From the cell containing the given text, extract its center point as (x, y) coordinate. 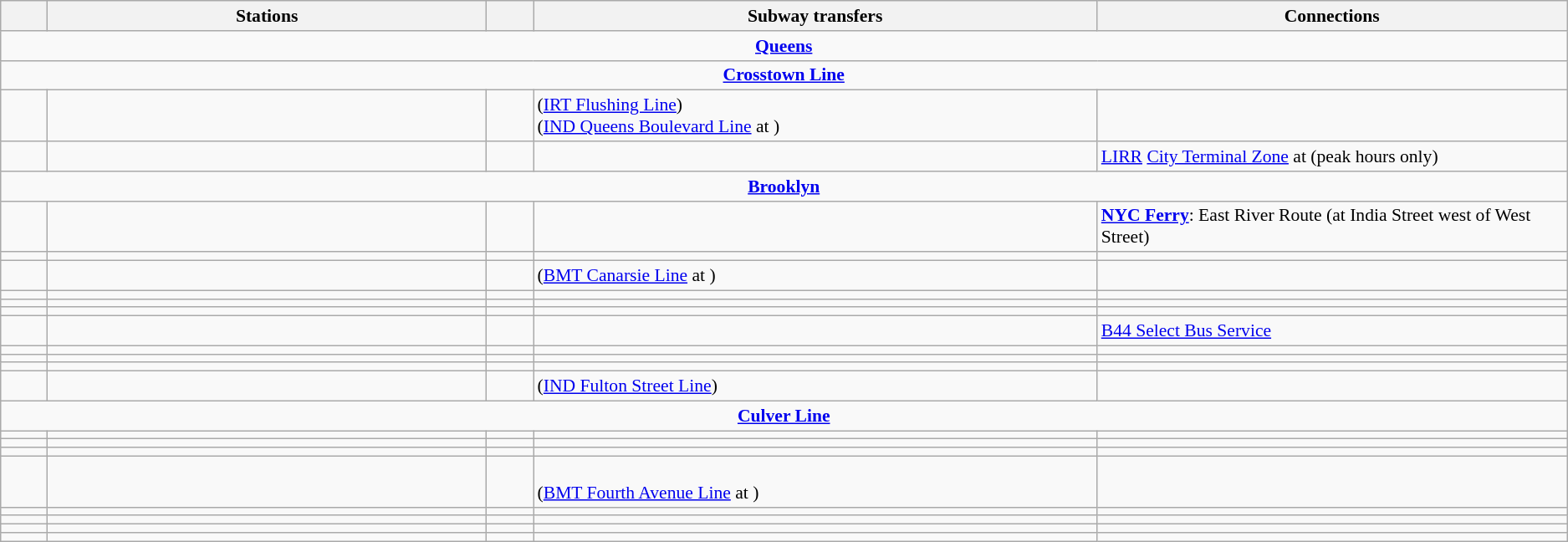
Subway transfers (815, 16)
Culver Line (784, 416)
LIRR City Terminal Zone at (peak hours only) (1332, 156)
(IRT Flushing Line) (IND Queens Boulevard Line at ) (815, 115)
Connections (1332, 16)
(BMT Fourth Avenue Line at ) (815, 482)
Crosstown Line (784, 75)
(BMT Canarsie Line at ) (815, 276)
B44 Select Bus Service (1332, 331)
NYC Ferry: East River Route (at India Street west of West Street) (1332, 226)
Stations (267, 16)
Brooklyn (784, 187)
(IND Fulton Street Line) (815, 386)
Queens (784, 46)
